Capture the cell that displays the provided text and extract its [X, Y] central coordinate. 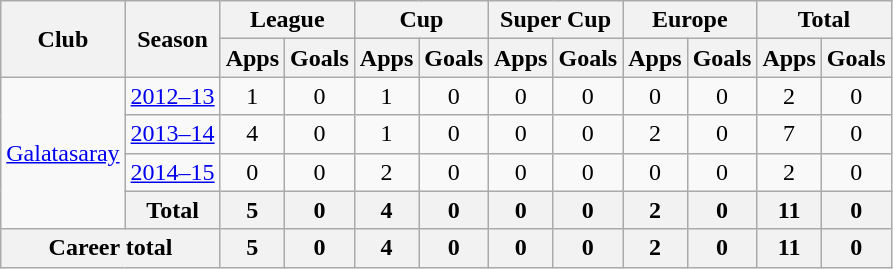
7 [789, 134]
Club [63, 39]
2012–13 [172, 96]
Super Cup [556, 20]
Cup [421, 20]
League [287, 20]
2013–14 [172, 134]
2014–15 [172, 172]
Career total [110, 248]
Europe [690, 20]
Galatasaray [63, 153]
Season [172, 39]
